Return the [x, y] coordinate for the center point of the cell that contains the specified text.  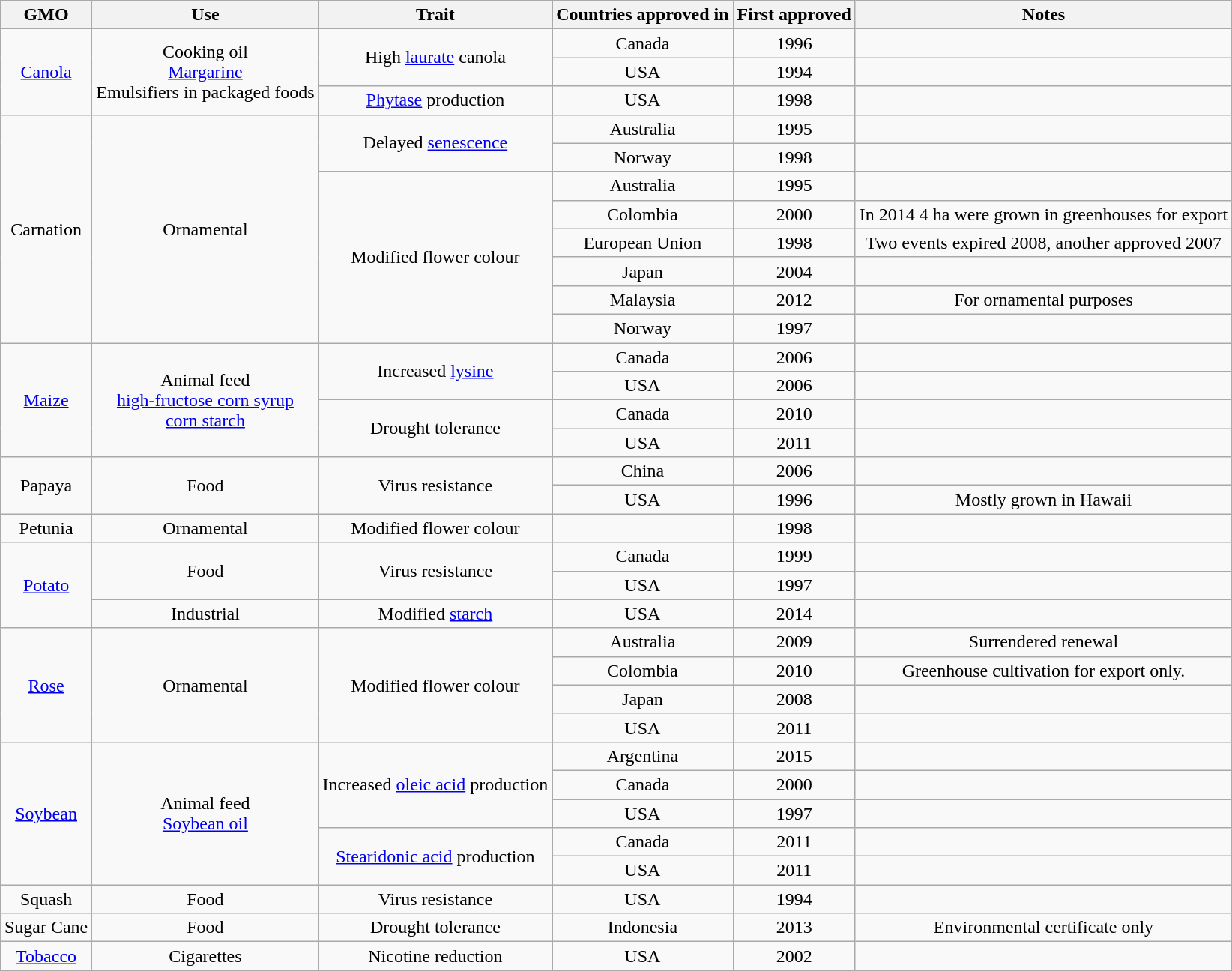
Sugar Cane [46, 928]
Indonesia [643, 928]
Surrendered renewal [1043, 642]
2012 [794, 300]
Squash [46, 899]
Mostly grown in Hawaii [1043, 500]
Modified starch [435, 614]
Canola [46, 72]
Notes [1043, 15]
Stearidonic acid production [435, 856]
Potato [46, 585]
European Union [643, 243]
Argentina [643, 756]
Rose [46, 685]
Cooking oilMargarineEmulsifiers in packaged foods [205, 72]
For ornamental purposes [1043, 300]
Malaysia [643, 300]
2015 [794, 756]
2004 [794, 271]
Delayed senescence [435, 143]
Use [205, 15]
Environmental certificate only [1043, 928]
First approved [794, 15]
Phytase production [435, 100]
2014 [794, 614]
Increased oleic acid production [435, 784]
Soybean [46, 813]
Tobacco [46, 956]
Petunia [46, 528]
2013 [794, 928]
High laurate canola [435, 58]
2002 [794, 956]
Animal feedSoybean oil [205, 813]
Increased lysine [435, 372]
Cigarettes [205, 956]
Papaya [46, 486]
China [643, 471]
GMO [46, 15]
Maize [46, 400]
Trait [435, 15]
Animal feedhigh-fructose corn syrupcorn starch [205, 400]
1999 [794, 557]
Carnation [46, 229]
Industrial [205, 614]
Countries approved in [643, 15]
Nicotine reduction [435, 956]
2009 [794, 642]
Two events expired 2008, another approved 2007 [1043, 243]
In 2014 4 ha were grown in greenhouses for export [1043, 214]
2008 [794, 699]
Greenhouse cultivation for export only. [1043, 671]
